Find where the given text appears and provide that cell's center as [X, Y] coordinate. 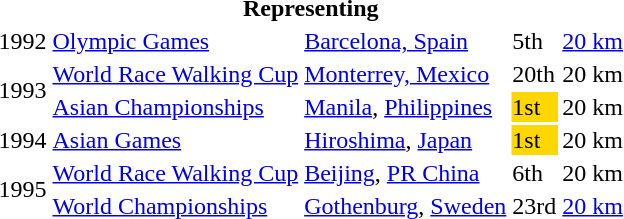
6th [534, 173]
Hiroshima, Japan [406, 140]
20th [534, 74]
Monterrey, Mexico [406, 74]
Barcelona, Spain [406, 41]
Asian Games [176, 140]
Manila, Philippines [406, 107]
Asian Championships [176, 107]
Beijing, PR China [406, 173]
5th [534, 41]
Olympic Games [176, 41]
